Return the [X, Y] coordinate for the center point of the cell that contains the specified text.  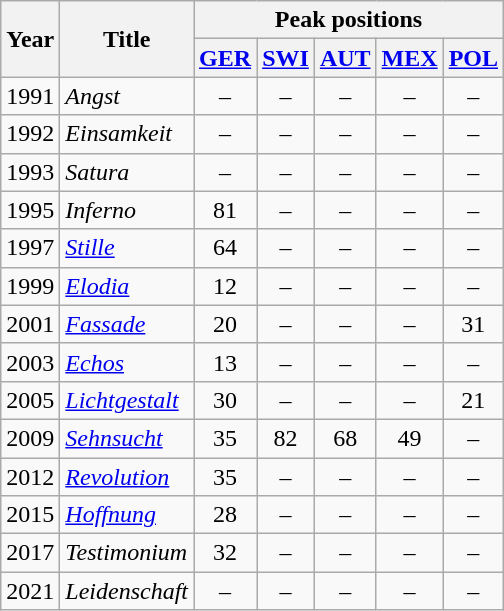
Lichtgestalt [127, 400]
2012 [30, 477]
81 [226, 210]
2003 [30, 362]
1993 [30, 172]
Sehnsucht [127, 438]
32 [226, 553]
SWI [286, 58]
1991 [30, 96]
1999 [30, 286]
49 [410, 438]
Leidenschaft [127, 591]
Elodia [127, 286]
MEX [410, 58]
2009 [30, 438]
1995 [30, 210]
Revolution [127, 477]
12 [226, 286]
82 [286, 438]
Hoffnung [127, 515]
Fassade [127, 324]
POL [473, 58]
Testimonium [127, 553]
20 [226, 324]
30 [226, 400]
13 [226, 362]
Peak positions [349, 20]
64 [226, 248]
Echos [127, 362]
2001 [30, 324]
2015 [30, 515]
Title [127, 39]
Inferno [127, 210]
AUT [345, 58]
Einsamkeit [127, 134]
31 [473, 324]
Angst [127, 96]
2017 [30, 553]
1997 [30, 248]
GER [226, 58]
68 [345, 438]
Year [30, 39]
2021 [30, 591]
Stille [127, 248]
21 [473, 400]
Satura [127, 172]
1992 [30, 134]
2005 [30, 400]
28 [226, 515]
